Provide the [X, Y] coordinate of the cell's center where the given text is located.  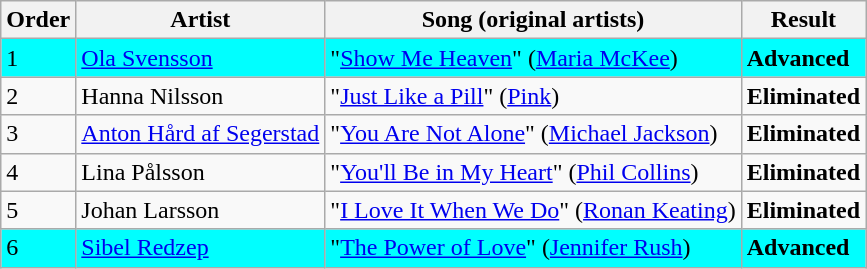
"You'll Be in My Heart" (Phil Collins) [533, 172]
"You Are Not Alone" (Michael Jackson) [533, 134]
5 [38, 210]
Song (original artists) [533, 20]
"Just Like a Pill" (Pink) [533, 96]
Sibel Redzep [200, 248]
"I Love It When We Do" (Ronan Keating) [533, 210]
Order [38, 20]
Artist [200, 20]
"Show Me Heaven" (Maria McKee) [533, 58]
Lina Pålsson [200, 172]
Anton Hård af Segerstad [200, 134]
"The Power of Love" (Jennifer Rush) [533, 248]
6 [38, 248]
Result [803, 20]
Johan Larsson [200, 210]
Hanna Nilsson [200, 96]
2 [38, 96]
Ola Svensson [200, 58]
4 [38, 172]
1 [38, 58]
3 [38, 134]
